Locate the cell with the specified text and output its (x, y) center coordinate. 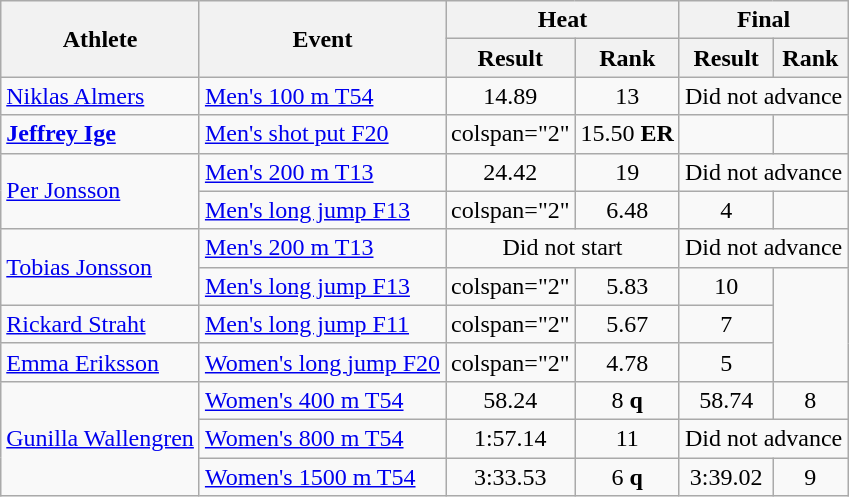
Niklas Almers (100, 96)
8 q (627, 400)
19 (627, 172)
4 (726, 210)
5.67 (627, 324)
Rickard Straht (100, 324)
1:57.14 (511, 438)
8 (810, 400)
Gunilla Wallengren (100, 438)
13 (627, 96)
Jeffrey Ige (100, 134)
Did not start (563, 248)
58.74 (726, 400)
Women's 400 m T54 (322, 400)
9 (810, 477)
15.50 ER (627, 134)
Per Jonsson (100, 191)
14.89 (511, 96)
Athlete (100, 39)
Men's shot put F20 (322, 134)
24.42 (511, 172)
4.78 (627, 362)
3:33.53 (511, 477)
Heat (563, 20)
Women's 800 m T54 (322, 438)
Men's 100 m T54 (322, 96)
58.24 (511, 400)
6.48 (627, 210)
5.83 (627, 286)
11 (627, 438)
Tobias Jonsson (100, 267)
Men's long jump F11 (322, 324)
10 (726, 286)
Final (763, 20)
Event (322, 39)
5 (726, 362)
Emma Eriksson (100, 362)
7 (726, 324)
6 q (627, 477)
Women's long jump F20 (322, 362)
Women's 1500 m T54 (322, 477)
3:39.02 (726, 477)
